For the text-containing cell, return its midpoint in [X, Y] coordinate format. 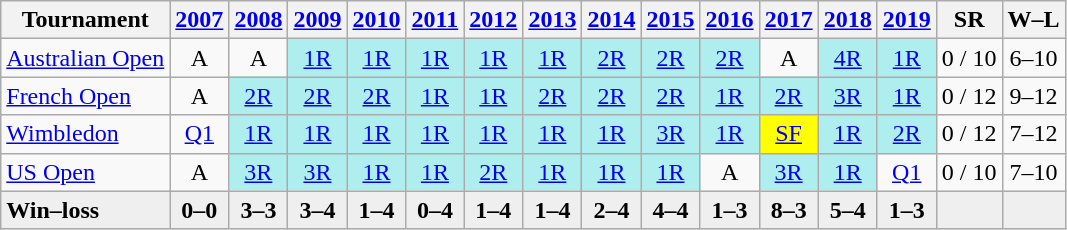
2011 [435, 20]
2008 [258, 20]
2010 [376, 20]
8–3 [788, 210]
3–4 [318, 210]
2017 [788, 20]
0–0 [200, 210]
2019 [906, 20]
US Open [86, 172]
0–4 [435, 210]
2016 [730, 20]
2–4 [612, 210]
2009 [318, 20]
2012 [494, 20]
9–12 [1034, 96]
2013 [552, 20]
4–4 [670, 210]
SF [788, 134]
2014 [612, 20]
2007 [200, 20]
7–10 [1034, 172]
4R [848, 58]
5–4 [848, 210]
6–10 [1034, 58]
2018 [848, 20]
French Open [86, 96]
3–3 [258, 210]
W–L [1034, 20]
Wimbledon [86, 134]
SR [969, 20]
Win–loss [86, 210]
2015 [670, 20]
7–12 [1034, 134]
Australian Open [86, 58]
Tournament [86, 20]
